Identify which cell holds the provided text, then report its (X, Y) central coordinate. 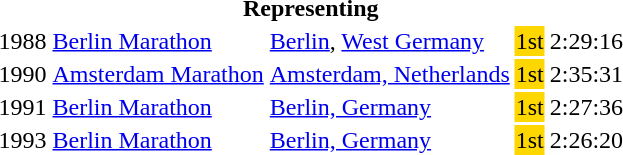
Amsterdam Marathon (158, 74)
Berlin, West Germany (390, 41)
Amsterdam, Netherlands (390, 74)
